Locate the cell with the specified text and output its [X, Y] center coordinate. 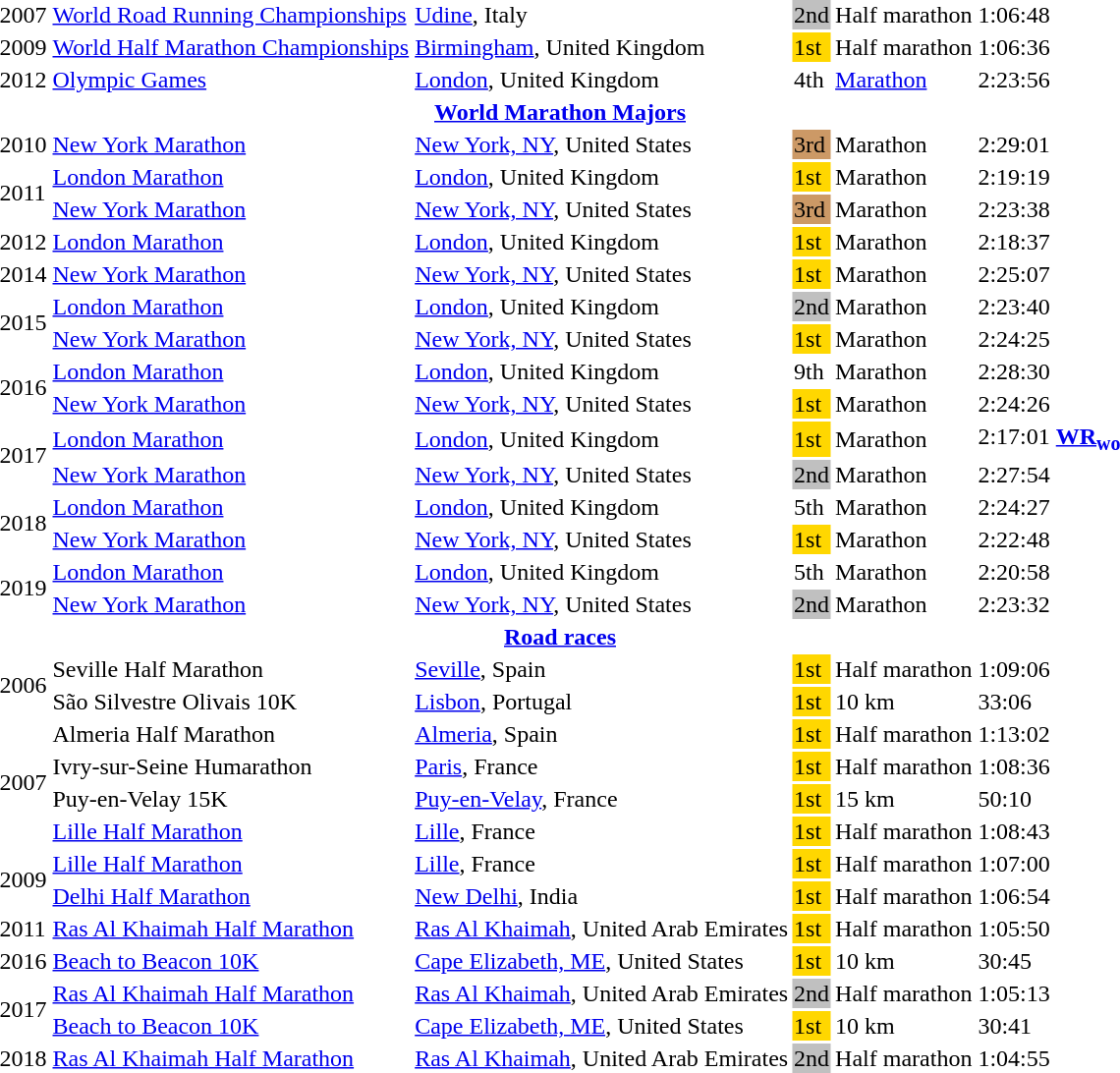
Ivry-sur-Seine Humarathon [231, 766]
World Half Marathon Championships [231, 47]
Seville Half Marathon [231, 669]
Olympic Games [231, 80]
Seville, Spain [601, 669]
Almeria Half Marathon [231, 734]
Udine, Italy [601, 15]
New Delhi, India [601, 896]
Puy-en-Velay, France [601, 799]
Almeria, Spain [601, 734]
Paris, France [601, 766]
World Road Running Championships [231, 15]
4th [812, 80]
Birmingham, United Kingdom [601, 47]
15 km [904, 799]
9th [812, 371]
Lisbon, Portugal [601, 702]
São Silvestre Olivais 10K [231, 702]
Delhi Half Marathon [231, 896]
Puy-en-Velay 15K [231, 799]
